Find where the given text appears and provide that cell's center as (x, y) coordinate. 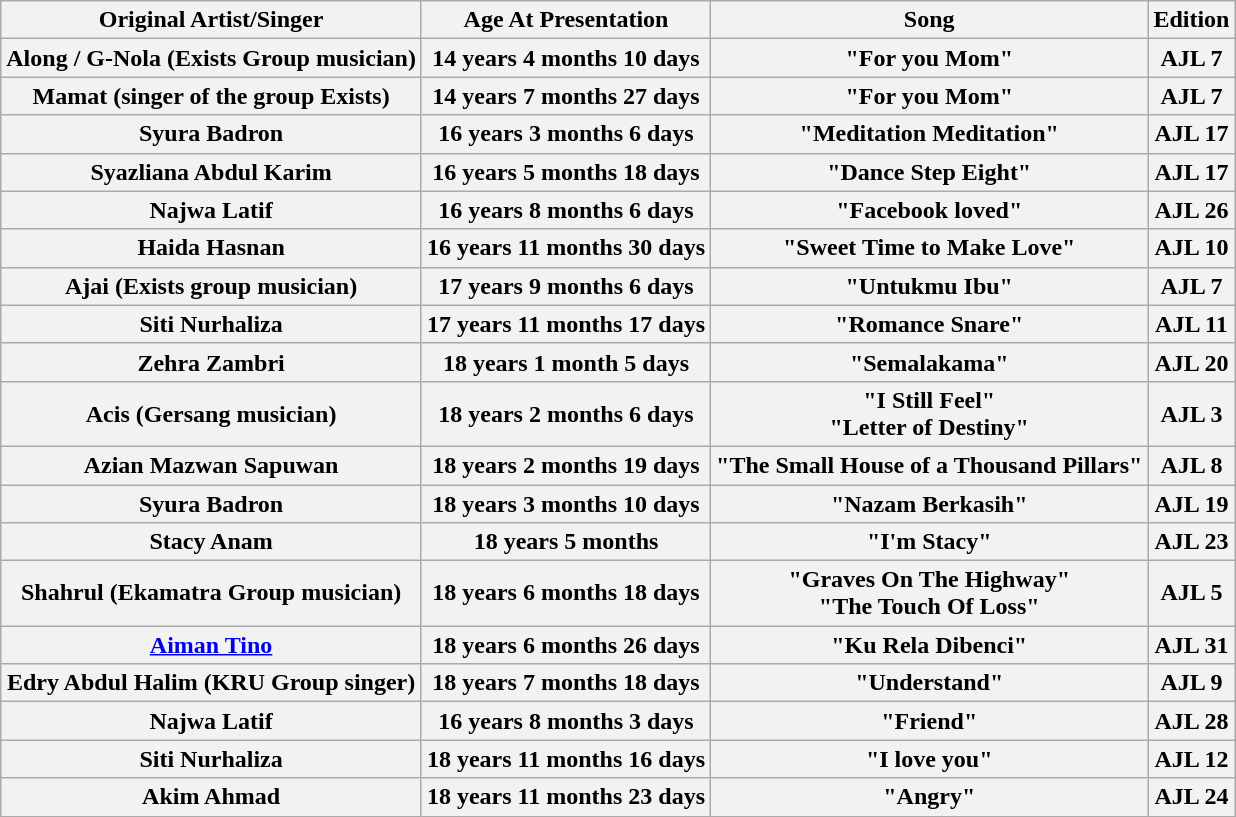
"I love you" (930, 759)
AJL 19 (1192, 503)
14 years 7 months 27 days (566, 96)
"Angry" (930, 797)
18 years 5 months (566, 542)
AJL 24 (1192, 797)
18 years 6 months 26 days (566, 645)
Akim Ahmad (212, 797)
Syazliana Abdul Karim (212, 172)
17 years 11 months 17 days (566, 324)
Mamat (singer of the group Exists) (212, 96)
16 years 11 months 30 days (566, 248)
18 years 3 months 10 days (566, 503)
AJL 5 (1192, 594)
18 years 2 months 19 days (566, 465)
18 years 11 months 16 days (566, 759)
18 years 11 months 23 days (566, 797)
16 years 8 months 3 days (566, 721)
"Semalakama" (930, 362)
Shahrul (Ekamatra Group musician) (212, 594)
Ajai (Exists group musician) (212, 286)
"Nazam Berkasih" (930, 503)
AJL 10 (1192, 248)
Age At Presentation (566, 20)
Acis (Gersang musician) (212, 414)
Edry Abdul Halim (KRU Group singer) (212, 683)
"Understand" (930, 683)
16 years 3 months 6 days (566, 134)
"Romance Snare" (930, 324)
"Graves On The Highway""The Touch Of Loss" (930, 594)
"Sweet Time to Make Love" (930, 248)
AJL 23 (1192, 542)
Aiman Tino (212, 645)
Along / G-Nola (Exists Group musician) (212, 58)
"Untukmu Ibu" (930, 286)
14 years 4 months 10 days (566, 58)
"Ku Rela Dibenci" (930, 645)
AJL 28 (1192, 721)
18 years 7 months 18 days (566, 683)
Azian Mazwan Sapuwan (212, 465)
16 years 8 months 6 days (566, 210)
Stacy Anam (212, 542)
Haida Hasnan (212, 248)
"I Still Feel""Letter of Destiny" (930, 414)
Song (930, 20)
Zehra Zambri (212, 362)
AJL 9 (1192, 683)
"Facebook loved" (930, 210)
AJL 3 (1192, 414)
"Dance Step Eight" (930, 172)
AJL 11 (1192, 324)
18 years 6 months 18 days (566, 594)
18 years 2 months 6 days (566, 414)
AJL 12 (1192, 759)
AJL 26 (1192, 210)
"The Small House of a Thousand Pillars" (930, 465)
AJL 8 (1192, 465)
Edition (1192, 20)
AJL 31 (1192, 645)
17 years 9 months 6 days (566, 286)
"I'm Stacy" (930, 542)
18 years 1 month 5 days (566, 362)
"Friend" (930, 721)
AJL 20 (1192, 362)
16 years 5 months 18 days (566, 172)
Original Artist/Singer (212, 20)
"Meditation Meditation" (930, 134)
